From the cell containing the given text, extract its center point as [x, y] coordinate. 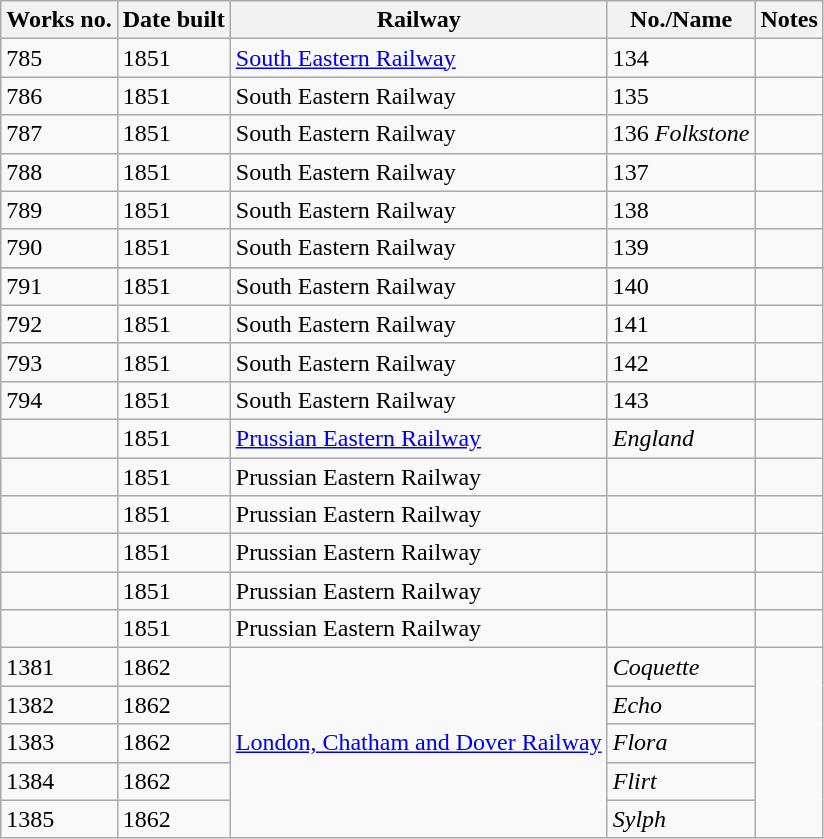
1384 [59, 781]
789 [59, 210]
Railway [418, 20]
Works no. [59, 20]
Notes [789, 20]
792 [59, 324]
Flora [681, 743]
England [681, 438]
140 [681, 286]
Echo [681, 705]
793 [59, 362]
141 [681, 324]
787 [59, 134]
1381 [59, 667]
134 [681, 58]
Coquette [681, 667]
1382 [59, 705]
794 [59, 400]
142 [681, 362]
1383 [59, 743]
790 [59, 248]
1385 [59, 819]
139 [681, 248]
138 [681, 210]
788 [59, 172]
136 Folkstone [681, 134]
143 [681, 400]
London, Chatham and Dover Railway [418, 743]
Date built [174, 20]
Sylph [681, 819]
Flirt [681, 781]
137 [681, 172]
786 [59, 96]
No./Name [681, 20]
135 [681, 96]
785 [59, 58]
791 [59, 286]
